Search for the cell housing the specified text and yield its (x, y) center coordinate. 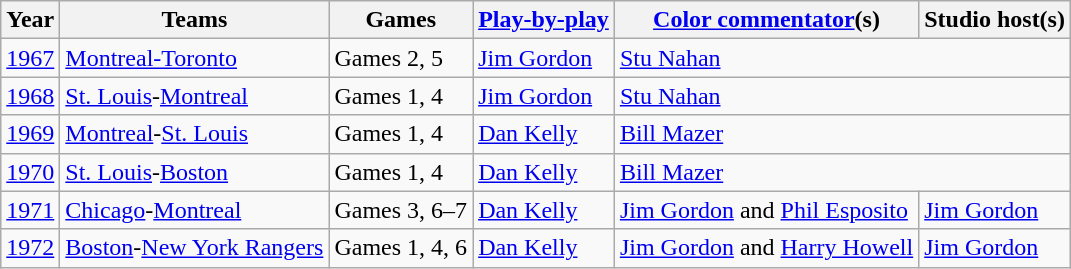
1967 (30, 58)
Year (30, 20)
1971 (30, 210)
St. Louis-Montreal (194, 96)
Boston-New York Rangers (194, 248)
Studio host(s) (995, 20)
1970 (30, 172)
Games (401, 20)
Games 1, 4, 6 (401, 248)
1968 (30, 96)
Jim Gordon and Phil Esposito (766, 210)
St. Louis-Boston (194, 172)
1969 (30, 134)
1972 (30, 248)
Games 3, 6–7 (401, 210)
Jim Gordon and Harry Howell (766, 248)
Montreal-St. Louis (194, 134)
Chicago-Montreal (194, 210)
Play-by-play (544, 20)
Games 2, 5 (401, 58)
Teams (194, 20)
Montreal-Toronto (194, 58)
Color commentator(s) (766, 20)
